Identify which cell holds the provided text, then report its [X, Y] central coordinate. 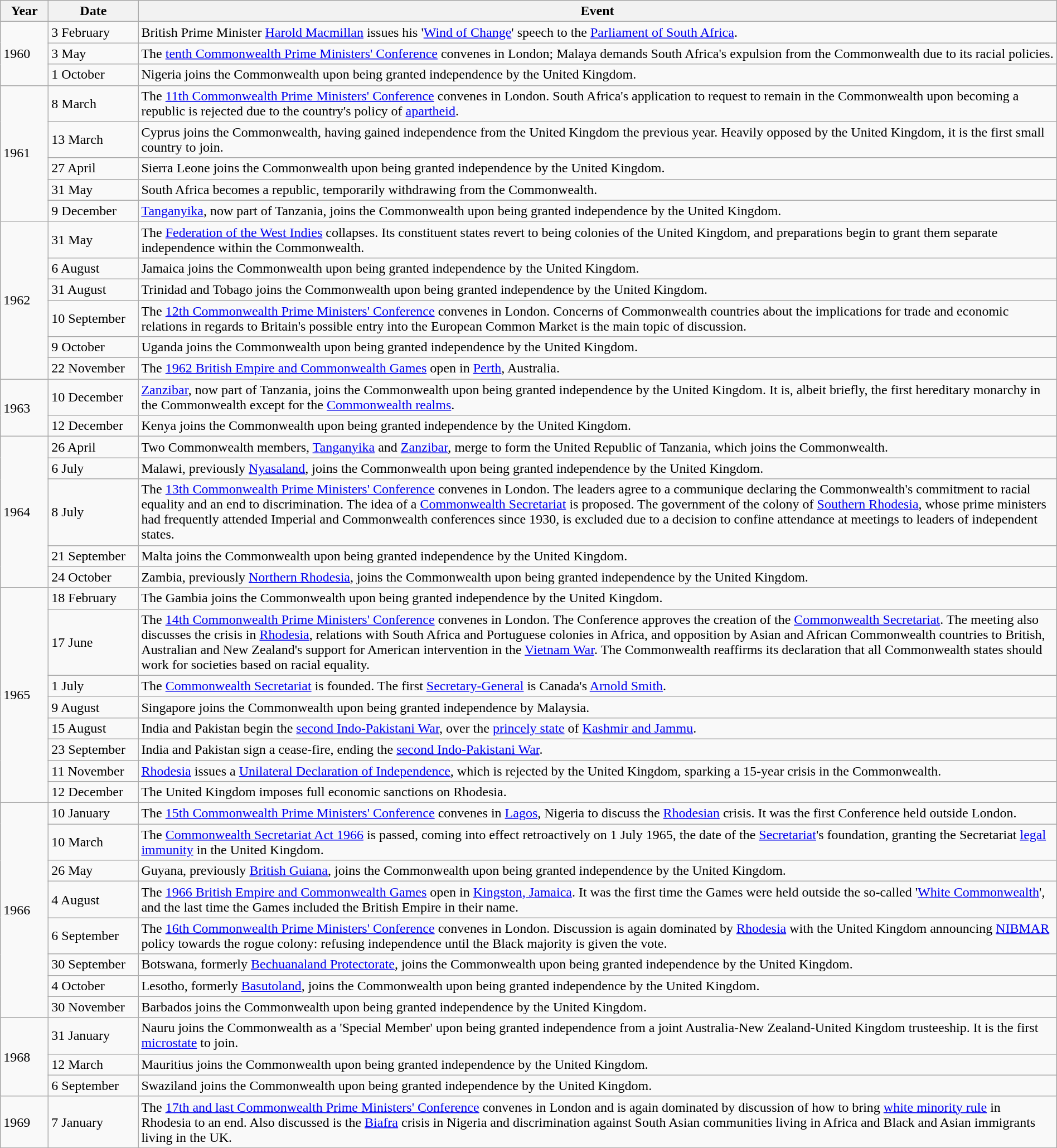
22 November [94, 369]
Botswana, formerly Bechuanaland Protectorate, joins the Commonwealth upon being granted independence by the United Kingdom. [598, 965]
India and Pakistan sign a cease-fire, ending the second Indo-Pakistani War. [598, 749]
1963 [25, 408]
3 May [94, 54]
24 October [94, 577]
1965 [25, 695]
Event [598, 11]
Guyana, previously British Guiana, joins the Commonwealth upon being granted independence by the United Kingdom. [598, 871]
Lesotho, formerly Basutoland, joins the Commonwealth upon being granted independence by the United Kingdom. [598, 986]
The Gambia joins the Commonwealth upon being granted independence by the United Kingdom. [598, 598]
Year [25, 11]
17 June [94, 642]
Nigeria joins the Commonwealth upon being granted independence by the United Kingdom. [598, 75]
1964 [25, 512]
Rhodesia issues a Unilateral Declaration of Independence, which is rejected by the United Kingdom, sparking a 15-year crisis in the Commonwealth. [598, 771]
8 March [94, 104]
1960 [25, 54]
10 January [94, 813]
12 March [94, 1064]
Jamaica joins the Commonwealth upon being granted independence by the United Kingdom. [598, 268]
Uganda joins the Commonwealth upon being granted independence by the United Kingdom. [598, 347]
1961 [25, 153]
10 September [94, 318]
6 August [94, 268]
Two Commonwealth members, Tanganyika and Zanzibar, merge to form the United Republic of Tanzania, which joins the Commonwealth. [598, 447]
Date [94, 11]
Swaziland joins the Commonwealth upon being granted independence by the United Kingdom. [598, 1086]
Malta joins the Commonwealth upon being granted independence by the United Kingdom. [598, 556]
15 August [94, 728]
31 January [94, 1036]
11 November [94, 771]
The United Kingdom imposes full economic sanctions on Rhodesia. [598, 792]
The 1962 British Empire and Commonwealth Games open in Perth, Australia. [598, 369]
7 January [94, 1122]
30 September [94, 965]
9 August [94, 707]
Singapore joins the Commonwealth upon being granted independence by Malaysia. [598, 707]
Kenya joins the Commonwealth upon being granted independence by the United Kingdom. [598, 426]
Trinidad and Tobago joins the Commonwealth upon being granted independence by the United Kingdom. [598, 289]
1 July [94, 686]
3 February [94, 32]
Malawi, previously Nyasaland, joins the Commonwealth upon being granted independence by the United Kingdom. [598, 468]
India and Pakistan begin the second Indo-Pakistani War, over the princely state of Kashmir and Jammu. [598, 728]
1962 [25, 300]
13 March [94, 139]
1 October [94, 75]
31 August [94, 289]
Zambia, previously Northern Rhodesia, joins the Commonwealth upon being granted independence by the United Kingdom. [598, 577]
9 December [94, 211]
8 July [94, 512]
6 July [94, 468]
Sierra Leone joins the Commonwealth upon being granted independence by the United Kingdom. [598, 168]
23 September [94, 749]
18 February [94, 598]
South Africa becomes a republic, temporarily withdrawing from the Commonwealth. [598, 190]
4 October [94, 986]
Mauritius joins the Commonwealth upon being granted independence by the United Kingdom. [598, 1064]
4 August [94, 900]
1966 [25, 910]
9 October [94, 347]
27 April [94, 168]
Barbados joins the Commonwealth upon being granted independence by the United Kingdom. [598, 1007]
10 March [94, 842]
Tanganyika, now part of Tanzania, joins the Commonwealth upon being granted independence by the United Kingdom. [598, 211]
1969 [25, 1122]
1968 [25, 1057]
26 May [94, 871]
10 December [94, 397]
21 September [94, 556]
British Prime Minister Harold Macmillan issues his 'Wind of Change' speech to the Parliament of South Africa. [598, 32]
26 April [94, 447]
30 November [94, 1007]
The Commonwealth Secretariat is founded. The first Secretary-General is Canada's Arnold Smith. [598, 686]
